Output the [x, y] coordinate of the center of the cell containing the given text.  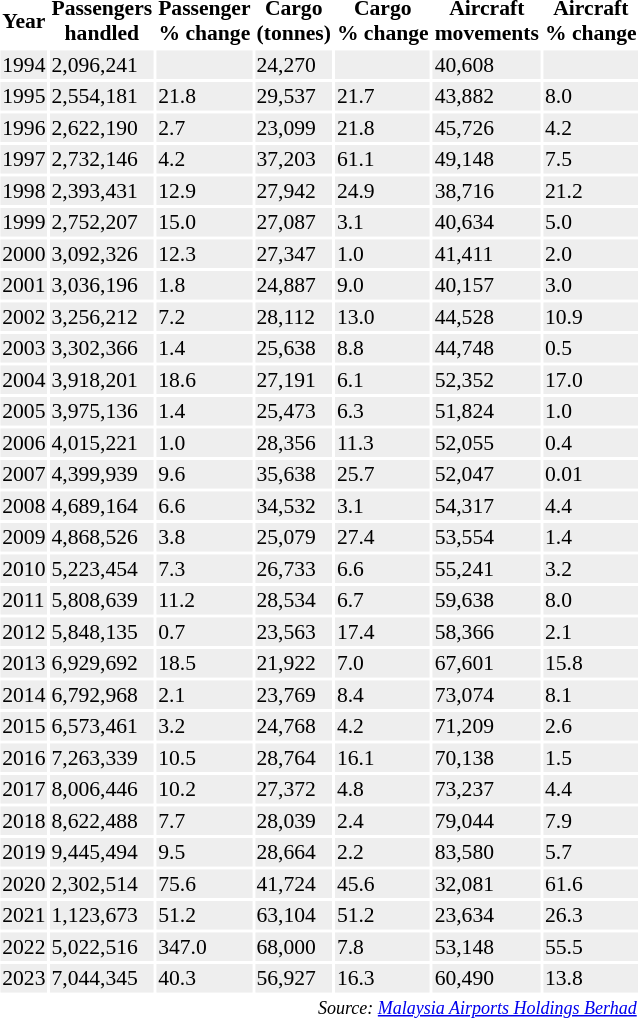
5,848,135 [102, 632]
25,079 [294, 537]
7.8 [382, 947]
10.2 [204, 789]
52,055 [486, 443]
2023 [24, 978]
58,366 [486, 632]
2,302,514 [102, 884]
27,087 [294, 222]
79,044 [486, 821]
7.7 [204, 821]
2006 [24, 443]
6.3 [382, 411]
28,764 [294, 758]
2,554,181 [102, 96]
8,622,488 [102, 821]
12.9 [204, 191]
41,724 [294, 884]
2008 [24, 506]
24,887 [294, 285]
2005 [24, 411]
70,138 [486, 758]
4,015,221 [102, 443]
0.7 [204, 632]
2.7 [204, 128]
45.6 [382, 884]
2012 [24, 632]
23,634 [486, 915]
7.0 [382, 663]
16.3 [382, 978]
5,223,454 [102, 569]
6,573,461 [102, 726]
2,752,207 [102, 222]
38,716 [486, 191]
51,824 [486, 411]
3,975,136 [102, 411]
27,191 [294, 380]
40.3 [204, 978]
40,608 [486, 65]
11.3 [382, 443]
60,490 [486, 978]
24.9 [382, 191]
3.0 [590, 285]
27,347 [294, 254]
4,399,939 [102, 474]
27,372 [294, 789]
8.8 [382, 348]
2.0 [590, 254]
5.7 [590, 852]
1995 [24, 96]
41,411 [486, 254]
53,148 [486, 947]
27,942 [294, 191]
25,638 [294, 348]
61.1 [382, 159]
9.5 [204, 852]
2014 [24, 695]
347.0 [204, 947]
1.5 [590, 758]
28,534 [294, 600]
5,022,516 [102, 947]
2020 [24, 884]
43,882 [486, 96]
32,081 [486, 884]
1.8 [204, 285]
73,237 [486, 789]
55,241 [486, 569]
29,537 [294, 96]
2003 [24, 348]
0.01 [590, 474]
1,123,673 [102, 915]
44,748 [486, 348]
54,317 [486, 506]
2013 [24, 663]
15.8 [590, 663]
28,039 [294, 821]
24,270 [294, 65]
68,000 [294, 947]
2.4 [382, 821]
28,664 [294, 852]
4,689,164 [102, 506]
6.1 [382, 380]
52,047 [486, 474]
44,528 [486, 317]
2,096,241 [102, 65]
3,036,196 [102, 285]
8.4 [382, 695]
7.3 [204, 569]
2002 [24, 317]
52,352 [486, 380]
3,092,326 [102, 254]
6,929,692 [102, 663]
17.4 [382, 632]
2007 [24, 474]
2004 [24, 380]
1997 [24, 159]
8.1 [590, 695]
40,157 [486, 285]
11.2 [204, 600]
56,927 [294, 978]
5,808,639 [102, 600]
7.9 [590, 821]
61.6 [590, 884]
3.8 [204, 537]
2,622,190 [102, 128]
2001 [24, 285]
4.8 [382, 789]
6,792,968 [102, 695]
16.1 [382, 758]
27.4 [382, 537]
23,099 [294, 128]
2011 [24, 600]
1994 [24, 65]
28,112 [294, 317]
18.5 [204, 663]
6.7 [382, 600]
73,074 [486, 695]
26.3 [590, 915]
2,393,431 [102, 191]
1998 [24, 191]
2018 [24, 821]
26,733 [294, 569]
9.0 [382, 285]
2.2 [382, 852]
55.5 [590, 947]
9,445,494 [102, 852]
7.2 [204, 317]
10.9 [590, 317]
2022 [24, 947]
1999 [24, 222]
59,638 [486, 600]
83,580 [486, 852]
21.2 [590, 191]
2.6 [590, 726]
2015 [24, 726]
9.6 [204, 474]
37,203 [294, 159]
7,263,339 [102, 758]
28,356 [294, 443]
4,868,526 [102, 537]
25.7 [382, 474]
2010 [24, 569]
24,768 [294, 726]
1996 [24, 128]
21,922 [294, 663]
2000 [24, 254]
67,601 [486, 663]
5.0 [590, 222]
53,554 [486, 537]
2019 [24, 852]
23,769 [294, 695]
18.6 [204, 380]
71,209 [486, 726]
2021 [24, 915]
34,532 [294, 506]
40,634 [486, 222]
23,563 [294, 632]
25,473 [294, 411]
7.5 [590, 159]
10.5 [204, 758]
3,918,201 [102, 380]
12.3 [204, 254]
35,638 [294, 474]
2,732,146 [102, 159]
2009 [24, 537]
49,148 [486, 159]
0.5 [590, 348]
7,044,345 [102, 978]
63,104 [294, 915]
13.0 [382, 317]
3,256,212 [102, 317]
17.0 [590, 380]
2016 [24, 758]
15.0 [204, 222]
3,302,366 [102, 348]
45,726 [486, 128]
21.7 [382, 96]
2017 [24, 789]
8,006,446 [102, 789]
0.4 [590, 443]
75.6 [204, 884]
13.8 [590, 978]
